For the text-containing cell, return its midpoint in (X, Y) coordinate format. 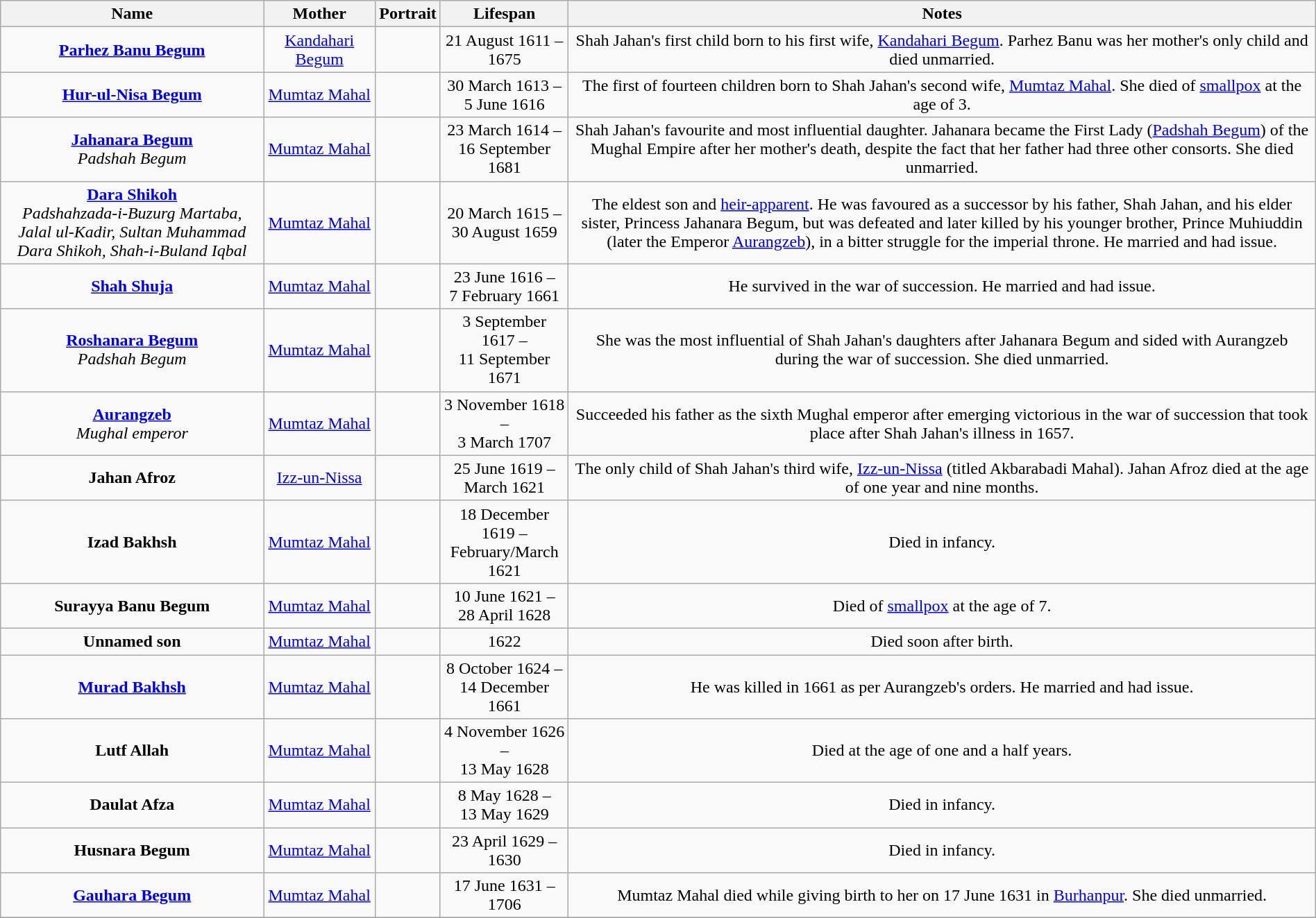
Roshanara Begum Padshah Begum (132, 350)
4 November 1626 – 13 May 1628 (504, 751)
Unnamed son (132, 641)
Mumtaz Mahal died while giving birth to her on 17 June 1631 in Burhanpur. She died unmarried. (942, 895)
Surayya Banu Begum (132, 605)
Murad Bakhsh (132, 687)
3 September 1617 – 11 September 1671 (504, 350)
Izz-un-Nissa (319, 477)
Portrait (408, 14)
Jahanara BegumPadshah Begum (132, 149)
Lifespan (504, 14)
8 October 1624 – 14 December 1661 (504, 687)
The only child of Shah Jahan's third wife, Izz-un-Nissa (titled Akbarabadi Mahal). Jahan Afroz died at the age of one year and nine months. (942, 477)
Izad Bakhsh (132, 541)
Mother (319, 14)
18 December 1619 – February/March 1621 (504, 541)
Notes (942, 14)
23 March 1614 – 16 September 1681 (504, 149)
Shah Shuja (132, 286)
23 April 1629 – 1630 (504, 851)
23 June 1616 – 7 February 1661 (504, 286)
Husnara Begum (132, 851)
Died soon after birth. (942, 641)
25 June 1619 – March 1621 (504, 477)
Died at the age of one and a half years. (942, 751)
Dara Shikoh Padshahzada-i-Buzurg Martaba, Jalal ul-Kadir, Sultan Muhammad Dara Shikoh, Shah-i-Buland Iqbal (132, 222)
He survived in the war of succession. He married and had issue. (942, 286)
He was killed in 1661 as per Aurangzeb's orders. He married and had issue. (942, 687)
1622 (504, 641)
Parhez Banu Begum (132, 50)
30 March 1613 – 5 June 1616 (504, 94)
Hur-ul-Nisa Begum (132, 94)
Kandahari Begum (319, 50)
17 June 1631 – 1706 (504, 895)
Name (132, 14)
Gauhara Begum (132, 895)
Died of smallpox at the age of 7. (942, 605)
Shah Jahan's first child born to his first wife, Kandahari Begum. Parhez Banu was her mother's only child and died unmarried. (942, 50)
3 November 1618 – 3 March 1707 (504, 423)
20 March 1615 – 30 August 1659 (504, 222)
8 May 1628 – 13 May 1629 (504, 805)
Aurangzeb Mughal emperor (132, 423)
21 August 1611 – 1675 (504, 50)
Jahan Afroz (132, 477)
The first of fourteen children born to Shah Jahan's second wife, Mumtaz Mahal. She died of smallpox at the age of 3. (942, 94)
Lutf Allah (132, 751)
Daulat Afza (132, 805)
10 June 1621 – 28 April 1628 (504, 605)
